Capture the cell that displays the provided text and extract its (x, y) central coordinate. 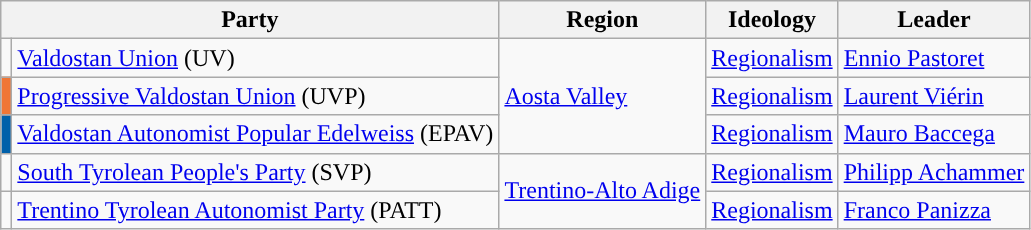
Progressive Valdostan Union (UVP) (256, 96)
Trentino Tyrolean Autonomist Party (PATT) (256, 210)
Trentino-Alto Adige (602, 191)
Valdostan Union (UV) (256, 58)
Party (250, 20)
Mauro Baccega (934, 134)
Laurent Viérin (934, 96)
Franco Panizza (934, 210)
Philipp Achammer (934, 172)
South Tyrolean People's Party (SVP) (256, 172)
Ideology (772, 20)
Ennio Pastoret (934, 58)
Valdostan Autonomist Popular Edelweiss (EPAV) (256, 134)
Leader (934, 20)
Aosta Valley (602, 96)
Region (602, 20)
